Determine the [X, Y] coordinate at the center of the cell enclosing the given text.  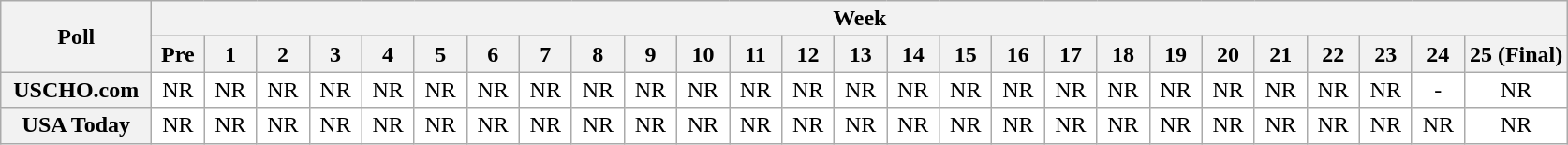
11 [755, 54]
8 [598, 54]
Poll [77, 36]
19 [1176, 54]
22 [1333, 54]
13 [861, 54]
18 [1123, 54]
5 [440, 54]
21 [1280, 54]
12 [808, 54]
4 [388, 54]
2 [283, 54]
Week [860, 19]
6 [493, 54]
1 [230, 54]
10 [703, 54]
9 [650, 54]
24 [1438, 54]
23 [1385, 54]
20 [1228, 54]
16 [1018, 54]
Pre [178, 54]
25 (Final) [1516, 54]
14 [913, 54]
3 [335, 54]
USCHO.com [77, 90]
USA Today [77, 125]
7 [545, 54]
17 [1071, 54]
- [1438, 90]
15 [966, 54]
